From the cell containing the given text, extract its center point as (X, Y) coordinate. 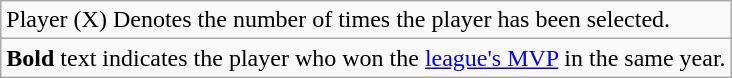
Bold text indicates the player who won the league's MVP in the same year. (366, 58)
Player (X) Denotes the number of times the player has been selected. (366, 20)
